Provide the (X, Y) coordinate of the cell's center where the given text is located.  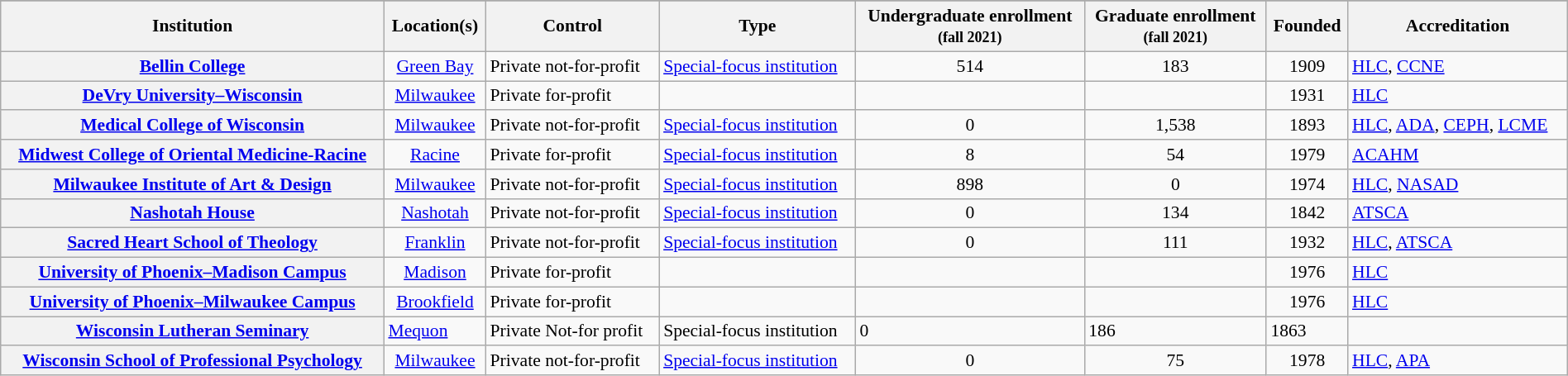
1909 (1307, 66)
Institution (193, 26)
University of Phoenix–Madison Campus (193, 273)
Bellin College (193, 66)
Brookfield (435, 302)
ACAHM (1457, 155)
514 (969, 66)
1842 (1307, 213)
1893 (1307, 126)
898 (969, 184)
Graduate enrollment(fall 2021) (1175, 26)
1931 (1307, 96)
HLC, CCNE (1457, 66)
HLC, ATSCA (1457, 243)
Milwaukee Institute of Art & Design (193, 184)
Madison (435, 273)
Undergraduate enrollment(fall 2021) (969, 26)
DeVry University–Wisconsin (193, 96)
75 (1175, 361)
Type (758, 26)
Accreditation (1457, 26)
Sacred Heart School of Theology (193, 243)
134 (1175, 213)
Nashotah House (193, 213)
8 (969, 155)
1932 (1307, 243)
111 (1175, 243)
Wisconsin School of Professional Psychology (193, 361)
Private Not-for profit (573, 331)
University of Phoenix–Milwaukee Campus (193, 302)
HLC, APA (1457, 361)
1974 (1307, 184)
1,538 (1175, 126)
ATSCA (1457, 213)
Wisconsin Lutheran Seminary (193, 331)
1978 (1307, 361)
HLC, ADA, CEPH, LCME (1457, 126)
Green Bay (435, 66)
Medical College of Wisconsin (193, 126)
1979 (1307, 155)
54 (1175, 155)
Founded (1307, 26)
Racine (435, 155)
Franklin (435, 243)
Location(s) (435, 26)
Midwest College of Oriental Medicine-Racine (193, 155)
Control (573, 26)
186 (1175, 331)
HLC, NASAD (1457, 184)
Mequon (435, 331)
183 (1175, 66)
Nashotah (435, 213)
1863 (1307, 331)
